For the text-containing cell, return its midpoint in [X, Y] coordinate format. 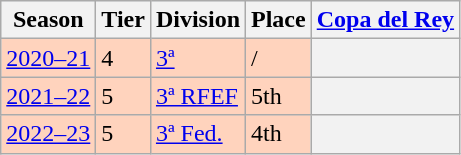
4 [124, 58]
2022–23 [48, 134]
Tier [124, 20]
Season [48, 20]
2020–21 [48, 58]
5th [279, 96]
Division [198, 20]
/ [279, 58]
3ª RFEF [198, 96]
2021–22 [48, 96]
Place [279, 20]
4th [279, 134]
Copa del Rey [385, 20]
3ª [198, 58]
3ª Fed. [198, 134]
